Output the [X, Y] coordinate of the center of the cell containing the given text.  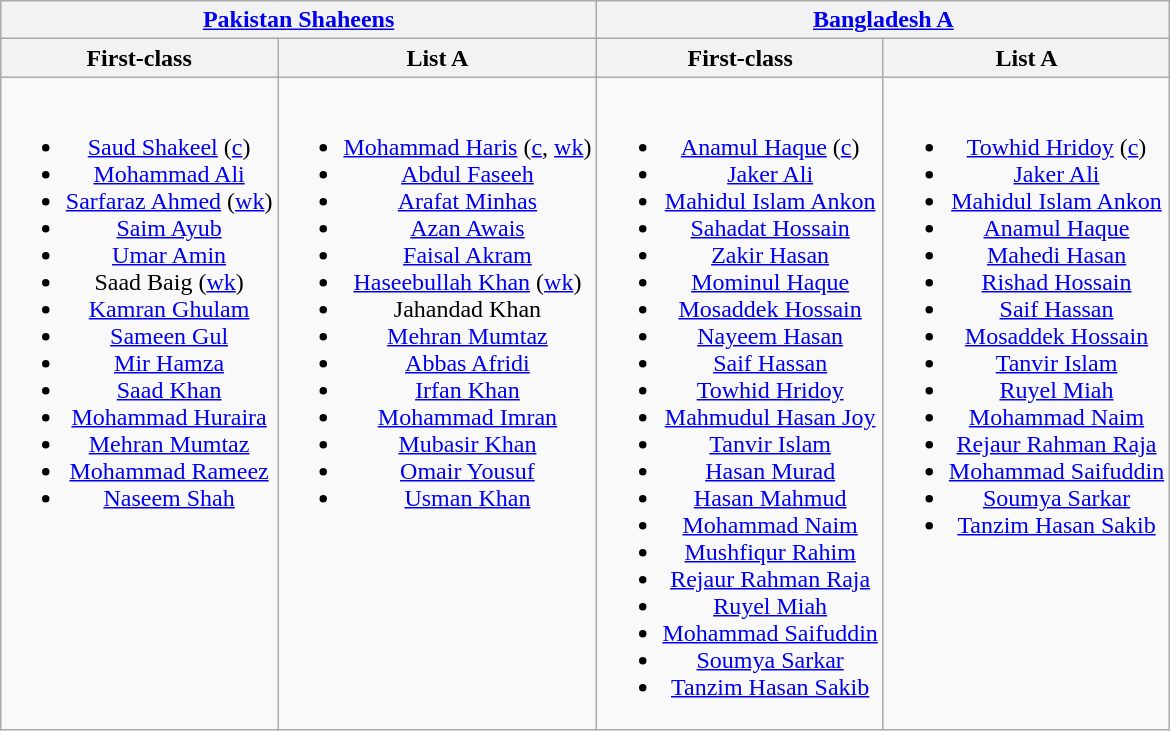
Pakistan Shaheens [298, 20]
Bangladesh A [884, 20]
